Find where the given text appears and provide that cell's center as (x, y) coordinate. 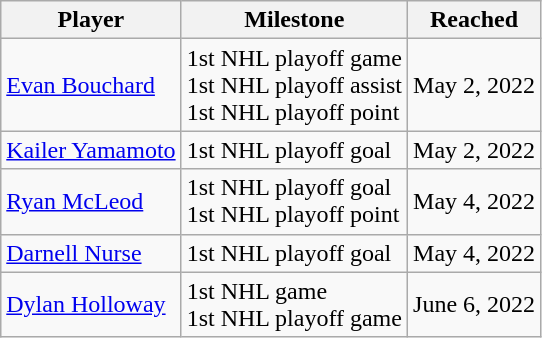
1st NHL playoff goal1st NHL playoff point (294, 202)
Evan Bouchard (91, 85)
Reached (474, 20)
June 6, 2022 (474, 304)
Kailer Yamamoto (91, 150)
1st NHL game1st NHL playoff game (294, 304)
Darnell Nurse (91, 253)
Milestone (294, 20)
Ryan McLeod (91, 202)
1st NHL playoff game1st NHL playoff assist1st NHL playoff point (294, 85)
Dylan Holloway (91, 304)
Player (91, 20)
